Provide the [X, Y] coordinate of the cell's center where the given text is located.  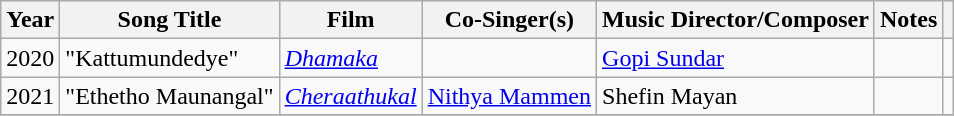
Film [350, 20]
Gopi Sundar [736, 58]
Nithya Mammen [509, 96]
Co-Singer(s) [509, 20]
Cheraathukal [350, 96]
Dhamaka [350, 58]
Song Title [170, 20]
Notes [908, 20]
2021 [30, 96]
"Ethetho Maunangal" [170, 96]
Music Director/Composer [736, 20]
"Kattumundedye" [170, 58]
Year [30, 20]
Shefin Mayan [736, 96]
2020 [30, 58]
